Determine the [x, y] coordinate at the center of the cell enclosing the given text.  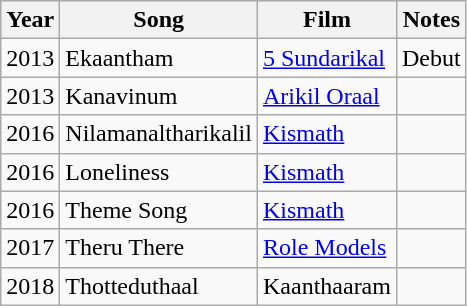
Loneliness [159, 172]
2018 [30, 286]
Kanavinum [159, 96]
Nilamanaltharikalil [159, 134]
Thotteduthaal [159, 286]
Year [30, 20]
Film [326, 20]
Debut [431, 58]
Theru There [159, 248]
Kaanthaaram [326, 286]
5 Sundarikal [326, 58]
2017 [30, 248]
Arikil Oraal [326, 96]
Song [159, 20]
Ekaantham [159, 58]
Theme Song [159, 210]
Notes [431, 20]
Role Models [326, 248]
